Pinpoint the cell where the given text exists, returning its (X, Y) midpoint coordinate. 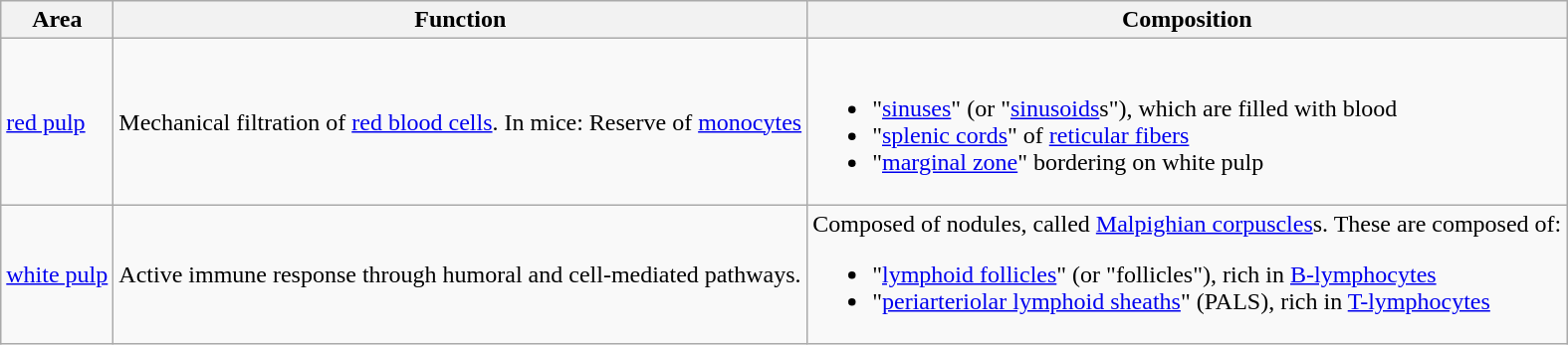
Composition (1187, 20)
white pulp (58, 274)
"sinuses" (or "sinusoidss"), which are filled with blood"splenic cords" of reticular fibers"marginal zone" bordering on white pulp (1187, 121)
Function (460, 20)
Active immune response through humoral and cell-mediated pathways. (460, 274)
Mechanical filtration of red blood cells. In mice: Reserve of monocytes (460, 121)
red pulp (58, 121)
Area (58, 20)
